Return (X, Y) of the center of cell containing provided text 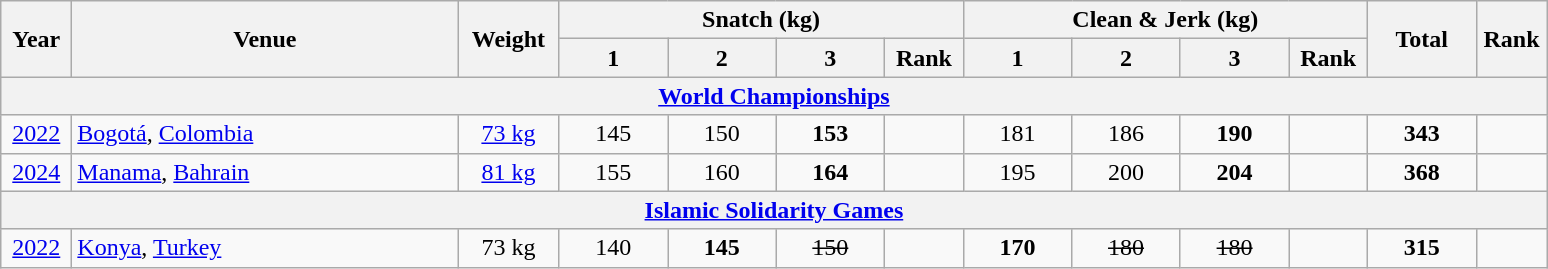
204 (1234, 172)
155 (614, 172)
2024 (36, 172)
140 (614, 248)
81 kg (508, 172)
Konya, Turkey (265, 248)
Islamic Solidarity Games (774, 210)
343 (1422, 134)
181 (1018, 134)
Weight (508, 39)
368 (1422, 172)
186 (1126, 134)
Bogotá, Colombia (265, 134)
World Championships (774, 96)
190 (1234, 134)
Total (1422, 39)
Snatch (kg) (761, 20)
Venue (265, 39)
Manama, Bahrain (265, 172)
200 (1126, 172)
170 (1018, 248)
164 (830, 172)
Year (36, 39)
160 (722, 172)
195 (1018, 172)
315 (1422, 248)
Clean & Jerk (kg) (1165, 20)
153 (830, 134)
